Locate the cell with the specified text and output its (x, y) center coordinate. 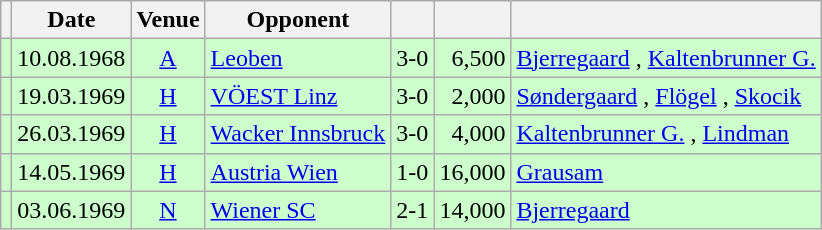
Wacker Innsbruck (298, 134)
2,000 (472, 96)
Grausam (666, 172)
A (168, 58)
14,000 (472, 210)
Date (72, 20)
Kaltenbrunner G. , Lindman (666, 134)
Leoben (298, 58)
Bjerregaard , Kaltenbrunner G. (666, 58)
Venue (168, 20)
VÖEST Linz (298, 96)
1-0 (412, 172)
Bjerregaard (666, 210)
6,500 (472, 58)
2-1 (412, 210)
10.08.1968 (72, 58)
14.05.1969 (72, 172)
4,000 (472, 134)
Opponent (298, 20)
19.03.1969 (72, 96)
Wiener SC (298, 210)
03.06.1969 (72, 210)
Austria Wien (298, 172)
Søndergaard , Flögel , Skocik (666, 96)
N (168, 210)
16,000 (472, 172)
26.03.1969 (72, 134)
